Find where the given text appears and provide that cell's center as (x, y) coordinate. 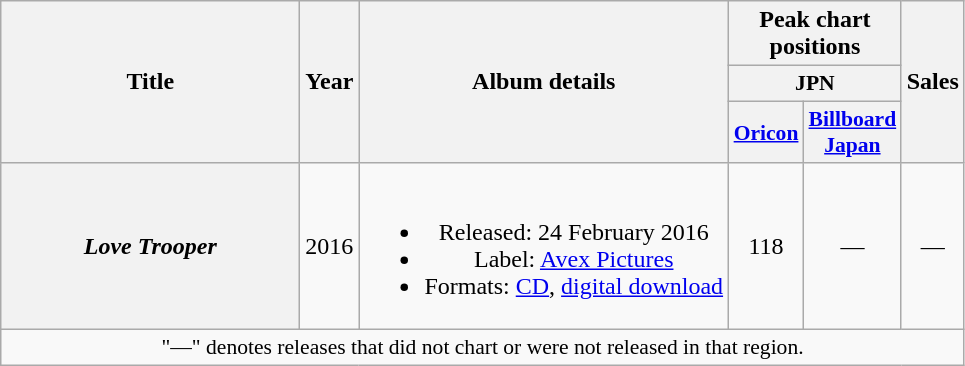
Released: 24 February 2016Label: Avex PicturesFormats: CD, digital download (544, 246)
118 (766, 246)
Oricon (766, 132)
Billboard Japan (853, 132)
Year (330, 82)
Peak chart positions (816, 34)
2016 (330, 246)
JPN (816, 84)
Title (150, 82)
Sales (932, 82)
Love Trooper (150, 246)
"—" denotes releases that did not chart or were not released in that region. (483, 348)
Album details (544, 82)
